Detect which cell encompasses the target text, then output its [x, y] center coordinate. 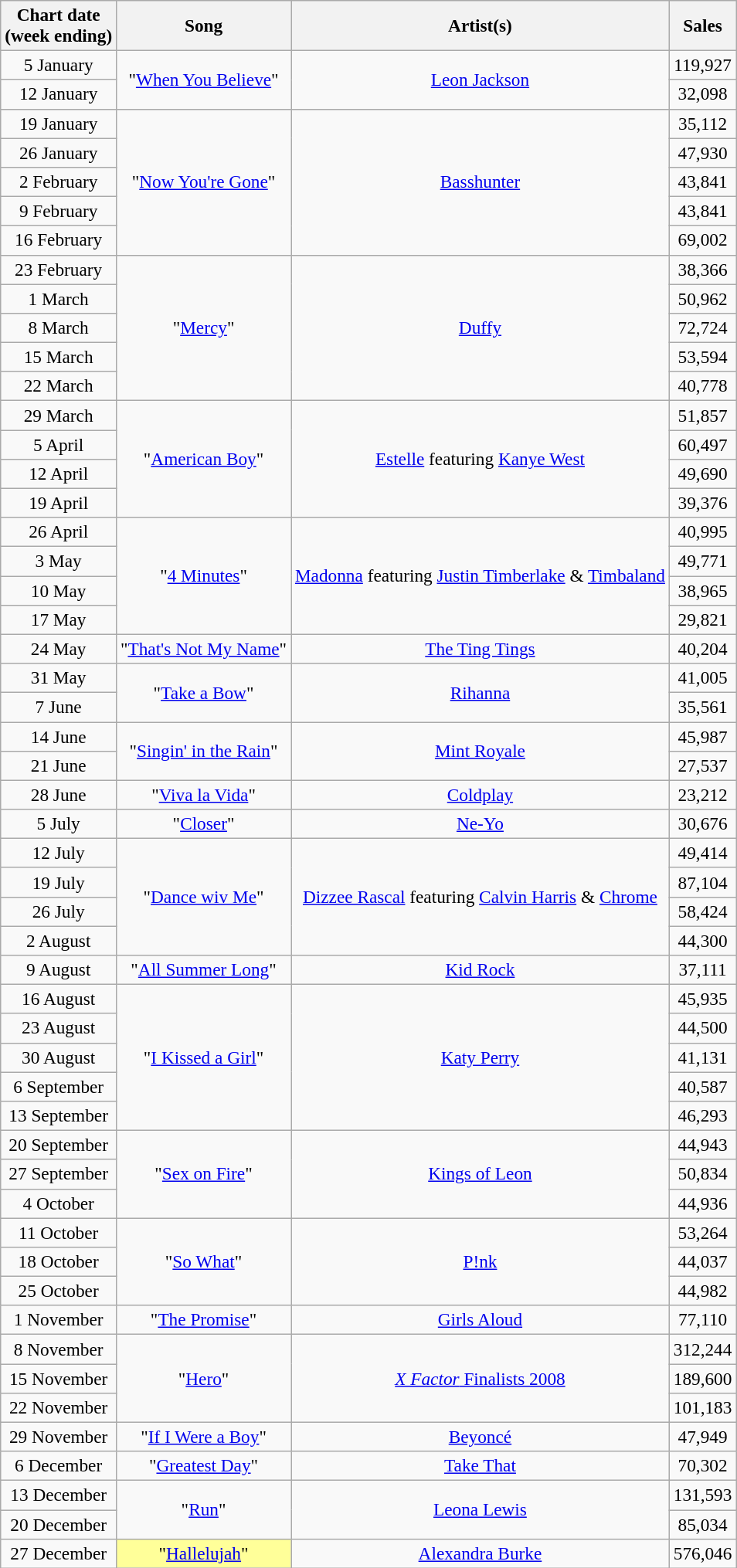
47,930 [702, 152]
1 November [59, 1320]
12 January [59, 94]
"Now You're Gone" [204, 182]
5 July [59, 823]
41,131 [702, 1057]
"4 Minutes" [204, 576]
23 February [59, 270]
1 March [59, 298]
29 March [59, 415]
12 April [59, 473]
2 February [59, 182]
"I Kissed a Girl" [204, 1057]
2 August [59, 940]
20 September [59, 1145]
Duffy [481, 328]
41,005 [702, 677]
44,300 [702, 940]
P!nk [481, 1261]
17 May [59, 619]
44,936 [702, 1203]
"If I Were a Boy" [204, 1437]
"That's Not My Name" [204, 649]
72,724 [702, 328]
13 September [59, 1115]
14 June [59, 736]
45,987 [702, 736]
26 April [59, 532]
44,943 [702, 1145]
20 December [59, 1524]
"Viva la Vida" [204, 795]
45,935 [702, 999]
The Ting Tings [481, 649]
26 July [59, 911]
49,690 [702, 473]
"All Summer Long" [204, 969]
22 November [59, 1407]
37,111 [702, 969]
30,676 [702, 823]
29 November [59, 1437]
Rihanna [481, 692]
23 August [59, 1028]
"Take a Bow" [204, 692]
18 October [59, 1261]
Chart date(week ending) [59, 25]
27,537 [702, 765]
16 August [59, 999]
Ne-Yo [481, 823]
Alexandra Burke [481, 1553]
5 April [59, 444]
"The Promise" [204, 1320]
Estelle featuring Kanye West [481, 459]
21 June [59, 765]
X Factor Finalists 2008 [481, 1378]
40,778 [702, 386]
"Dance wiv Me" [204, 896]
38,366 [702, 270]
19 January [59, 124]
Girls Aloud [481, 1320]
47,949 [702, 1437]
44,500 [702, 1028]
15 March [59, 357]
13 December [59, 1495]
"Hero" [204, 1378]
189,600 [702, 1378]
22 March [59, 386]
35,112 [702, 124]
Take That [481, 1466]
31 May [59, 677]
24 May [59, 649]
25 October [59, 1291]
Mint Royale [481, 751]
9 August [59, 969]
"Sex on Fire" [204, 1174]
40,204 [702, 649]
19 April [59, 503]
27 December [59, 1553]
576,046 [702, 1553]
5 January [59, 65]
Leon Jackson [481, 80]
Song [204, 25]
Kings of Leon [481, 1174]
"American Boy" [204, 459]
4 October [59, 1203]
53,264 [702, 1232]
"Mercy" [204, 328]
Sales [702, 25]
49,771 [702, 561]
28 June [59, 795]
312,244 [702, 1349]
10 May [59, 590]
16 February [59, 240]
"So What" [204, 1261]
6 December [59, 1466]
Dizzee Rascal featuring Calvin Harris & Chrome [481, 896]
70,302 [702, 1466]
Leona Lewis [481, 1509]
8 March [59, 328]
40,995 [702, 532]
60,497 [702, 444]
Artist(s) [481, 25]
44,037 [702, 1261]
49,414 [702, 853]
69,002 [702, 240]
"When You Believe" [204, 80]
50,834 [702, 1174]
26 January [59, 152]
Beyoncé [481, 1437]
6 September [59, 1086]
58,424 [702, 911]
"Singin' in the Rain" [204, 751]
3 May [59, 561]
27 September [59, 1174]
12 July [59, 853]
7 June [59, 707]
9 February [59, 211]
19 July [59, 882]
Kid Rock [481, 969]
35,561 [702, 707]
51,857 [702, 415]
29,821 [702, 619]
39,376 [702, 503]
8 November [59, 1349]
119,927 [702, 65]
"Closer" [204, 823]
11 October [59, 1232]
101,183 [702, 1407]
38,965 [702, 590]
32,098 [702, 94]
44,982 [702, 1291]
40,587 [702, 1086]
"Hallelujah" [204, 1553]
"Run" [204, 1509]
77,110 [702, 1320]
Coldplay [481, 795]
Basshunter [481, 182]
Madonna featuring Justin Timberlake & Timbaland [481, 576]
30 August [59, 1057]
87,104 [702, 882]
50,962 [702, 298]
53,594 [702, 357]
23,212 [702, 795]
131,593 [702, 1495]
"Greatest Day" [204, 1466]
46,293 [702, 1115]
85,034 [702, 1524]
Katy Perry [481, 1057]
15 November [59, 1378]
